Detect which cell encompasses the target text, then output its (X, Y) center coordinate. 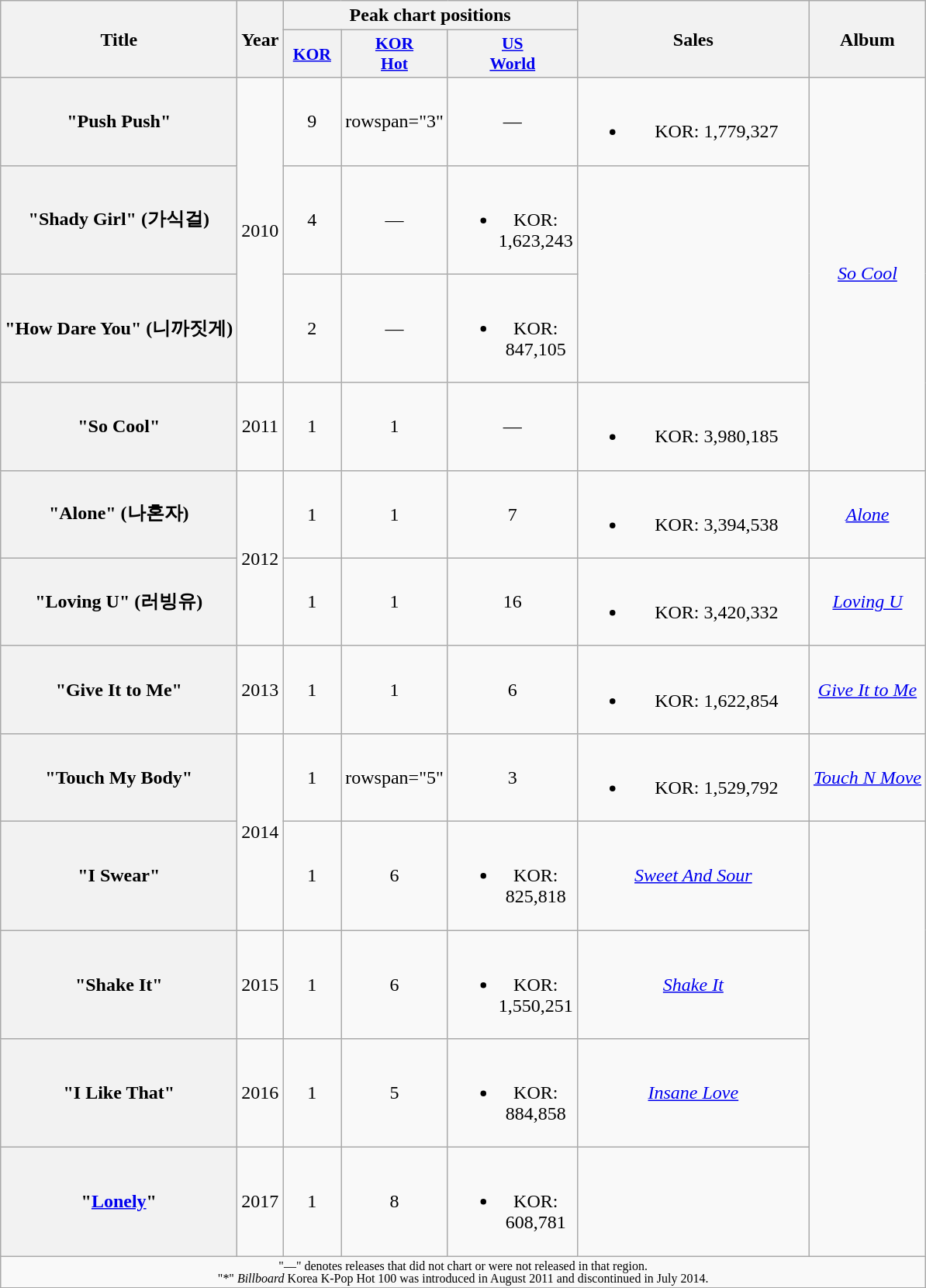
Year (261, 39)
9 (312, 121)
4 (312, 220)
Peak chart positions (430, 16)
So Cool (867, 274)
Album (867, 39)
2012 (261, 558)
"Shake It" (119, 984)
16 (512, 602)
USWorld (512, 54)
8 (395, 1202)
KOR: 3,980,185 (693, 427)
KOR: 1,529,792 (693, 777)
KOR: 608,781 (512, 1202)
2011 (261, 427)
KOR: 825,818 (512, 875)
Alone (867, 514)
KOR (312, 54)
2010 (261, 230)
KOR: 1,623,243 (512, 220)
"So Cool" (119, 427)
"Alone" (나혼자) (119, 514)
Title (119, 39)
"Loving U" (러빙유) (119, 602)
"Shady Girl" (가식걸) (119, 220)
KOR: 1,779,327 (693, 121)
2013 (261, 689)
2 (312, 328)
Shake It (693, 984)
Sweet And Sour (693, 875)
2017 (261, 1202)
rowspan="3" (395, 121)
2015 (261, 984)
KOR: 3,394,538 (693, 514)
"Push Push" (119, 121)
Give It to Me (867, 689)
2014 (261, 832)
Insane Love (693, 1093)
7 (512, 514)
KORHot (395, 54)
2016 (261, 1093)
"Lonely" (119, 1202)
KOR: 884,858 (512, 1093)
"Touch My Body" (119, 777)
Sales (693, 39)
KOR: 3,420,332 (693, 602)
rowspan="5" (395, 777)
Loving U (867, 602)
"How Dare You" (니까짓게) (119, 328)
5 (395, 1093)
KOR: 1,622,854 (693, 689)
Touch N Move (867, 777)
"I Like That" (119, 1093)
KOR: 847,105 (512, 328)
KOR: 1,550,251 (512, 984)
"Give It to Me" (119, 689)
"I Swear" (119, 875)
3 (512, 777)
